Identify which cell holds the provided text, then report its [X, Y] central coordinate. 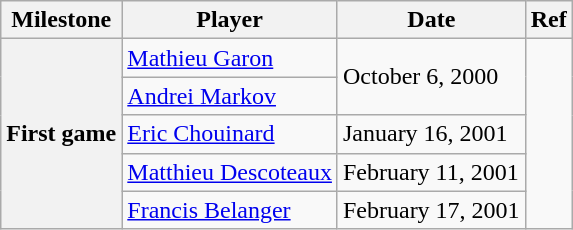
First game [62, 134]
Date [431, 20]
Francis Belanger [230, 210]
February 17, 2001 [431, 210]
January 16, 2001 [431, 134]
February 11, 2001 [431, 172]
Andrei Markov [230, 96]
October 6, 2000 [431, 77]
Eric Chouinard [230, 134]
Mathieu Garon [230, 58]
Milestone [62, 20]
Ref [548, 20]
Player [230, 20]
Matthieu Descoteaux [230, 172]
